Capture the cell that displays the provided text and extract its (X, Y) central coordinate. 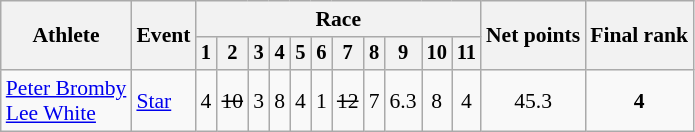
9 (402, 54)
11 (466, 54)
5 (300, 54)
12 (348, 100)
Peter BrombyLee White (66, 100)
2 (232, 54)
Race (338, 19)
Event (163, 36)
45.3 (533, 100)
6.3 (402, 100)
Net points (533, 36)
Star (163, 100)
6 (322, 54)
Athlete (66, 36)
Final rank (639, 36)
